Search for the cell housing the specified text and yield its (x, y) center coordinate. 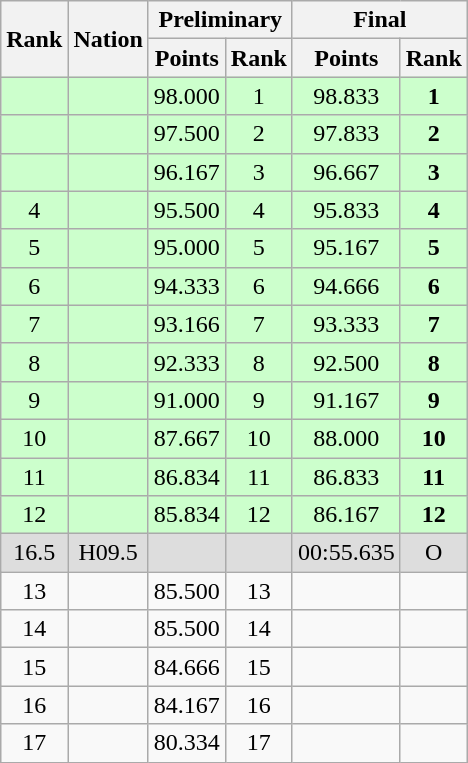
92.500 (346, 362)
98.833 (346, 96)
91.167 (346, 400)
98.000 (186, 96)
94.333 (186, 286)
86.833 (346, 477)
H09.5 (108, 553)
Final (380, 20)
97.500 (186, 134)
95.000 (186, 248)
94.666 (346, 286)
86.167 (346, 515)
00:55.635 (346, 553)
96.167 (186, 172)
92.333 (186, 362)
86.834 (186, 477)
80.334 (186, 743)
95.833 (346, 210)
96.667 (346, 172)
88.000 (346, 438)
95.167 (346, 248)
84.167 (186, 705)
84.666 (186, 667)
Preliminary (220, 20)
Nation (108, 39)
93.166 (186, 324)
O (434, 553)
85.834 (186, 515)
93.333 (346, 324)
91.000 (186, 400)
87.667 (186, 438)
16.5 (34, 553)
97.833 (346, 134)
95.500 (186, 210)
